Locate the cell with the specified text and output its (x, y) center coordinate. 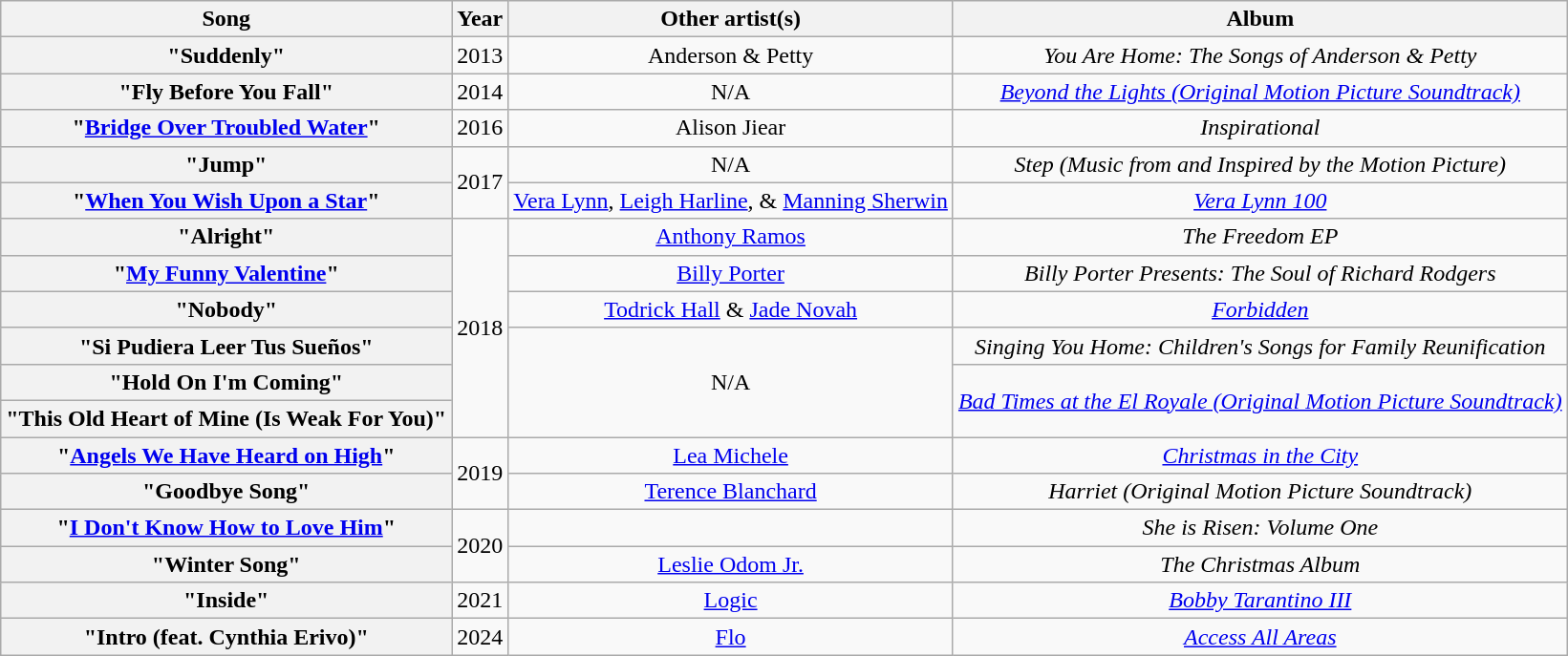
"Suddenly" (226, 55)
"Fly Before You Fall" (226, 92)
Billy Porter Presents: The Soul of Richard Rodgers (1259, 273)
Anderson & Petty (731, 55)
Song (226, 19)
Singing You Home: Children's Songs for Family Reunification (1259, 346)
"My Funny Valentine" (226, 273)
She is Risen: Volume One (1259, 528)
Leslie Odom Jr. (731, 564)
Year (480, 19)
Vera Lynn, Leigh Harline, & Manning Sherwin (731, 201)
Alison Jiear (731, 128)
Step (Music from and Inspired by the Motion Picture) (1259, 164)
Anthony Ramos (731, 237)
"When You Wish Upon a Star" (226, 201)
Billy Porter (731, 273)
You Are Home: The Songs of Anderson & Petty (1259, 55)
2017 (480, 182)
"Alright" (226, 237)
Todrick Hall & Jade Novah (731, 309)
"Bridge Over Troubled Water" (226, 128)
Other artist(s) (731, 19)
"Winter Song" (226, 564)
Flo (731, 637)
2024 (480, 637)
"Hold On I'm Coming" (226, 382)
"Nobody" (226, 309)
The Christmas Album (1259, 564)
"Goodbye Song" (226, 492)
Bad Times at the El Royale (Original Motion Picture Soundtrack) (1259, 400)
Lea Michele (731, 455)
2016 (480, 128)
"Intro (feat. Cynthia Erivo)" (226, 637)
2019 (480, 474)
2020 (480, 546)
The Freedom EP (1259, 237)
"Jump" (226, 164)
2013 (480, 55)
Christmas in the City (1259, 455)
Logic (731, 601)
Beyond the Lights (Original Motion Picture Soundtrack) (1259, 92)
Access All Areas (1259, 637)
Harriet (Original Motion Picture Soundtrack) (1259, 492)
Inspirational (1259, 128)
"Inside" (226, 601)
2018 (480, 328)
2021 (480, 601)
Bobby Tarantino III (1259, 601)
Terence Blanchard (731, 492)
Album (1259, 19)
"Si Pudiera Leer Tus Sueños" (226, 346)
"I Don't Know How to Love Him" (226, 528)
"Angels We Have Heard on High" (226, 455)
Vera Lynn 100 (1259, 201)
Forbidden (1259, 309)
"This Old Heart of Mine (Is Weak For You)" (226, 418)
2014 (480, 92)
